Return the [X, Y] coordinate for the center point of the cell that contains the specified text.  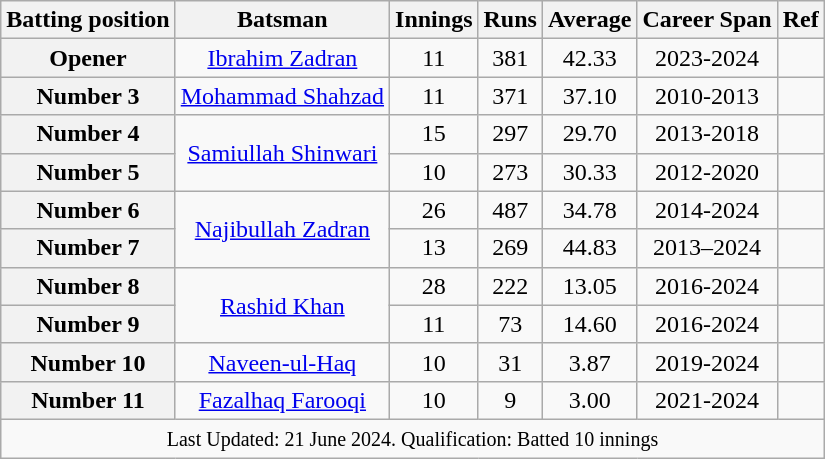
Batsman [282, 20]
Innings [434, 20]
Ref [800, 20]
Number 4 [88, 134]
2019-2024 [707, 362]
Number 6 [88, 210]
Runs [510, 20]
2014-2024 [707, 210]
34.78 [590, 210]
487 [510, 210]
273 [510, 172]
9 [510, 400]
Number 5 [88, 172]
29.70 [590, 134]
13.05 [590, 286]
26 [434, 210]
269 [510, 248]
Opener [88, 58]
Number 9 [88, 324]
30.33 [590, 172]
3.87 [590, 362]
13 [434, 248]
15 [434, 134]
2013–2024 [707, 248]
2012-2020 [707, 172]
14.60 [590, 324]
222 [510, 286]
31 [510, 362]
Samiullah Shinwari [282, 153]
42.33 [590, 58]
Ibrahim Zadran [282, 58]
Naveen-ul-Haq [282, 362]
381 [510, 58]
Career Span [707, 20]
371 [510, 96]
37.10 [590, 96]
73 [510, 324]
44.83 [590, 248]
Number 7 [88, 248]
Najibullah Zadran [282, 229]
28 [434, 286]
Number 11 [88, 400]
Number 3 [88, 96]
2023-2024 [707, 58]
Last Updated: 21 June 2024. Qualification: Batted 10 innings [412, 438]
2010-2013 [707, 96]
Number 10 [88, 362]
297 [510, 134]
Average [590, 20]
3.00 [590, 400]
Batting position [88, 20]
Mohammad Shahzad [282, 96]
2021-2024 [707, 400]
Number 8 [88, 286]
2013-2018 [707, 134]
Rashid Khan [282, 305]
Fazalhaq Farooqi [282, 400]
